Identify which cell holds the provided text, then report its (x, y) central coordinate. 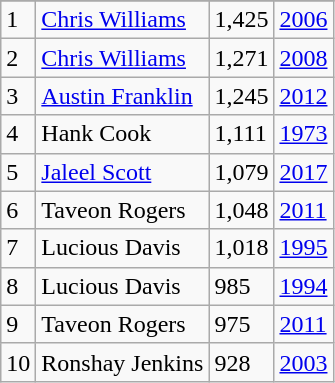
3 (18, 96)
2003 (304, 362)
1,245 (242, 96)
1 (18, 20)
1,111 (242, 134)
2 (18, 58)
1,425 (242, 20)
1994 (304, 286)
1,079 (242, 172)
2012 (304, 96)
985 (242, 286)
2006 (304, 20)
975 (242, 324)
10 (18, 362)
Hank Cook (122, 134)
8 (18, 286)
1,018 (242, 248)
Austin Franklin (122, 96)
5 (18, 172)
6 (18, 210)
1,271 (242, 58)
4 (18, 134)
Ronshay Jenkins (122, 362)
1,048 (242, 210)
9 (18, 324)
7 (18, 248)
2017 (304, 172)
1995 (304, 248)
Jaleel Scott (122, 172)
2008 (304, 58)
928 (242, 362)
1973 (304, 134)
